Return [x, y] of the center of cell containing provided text 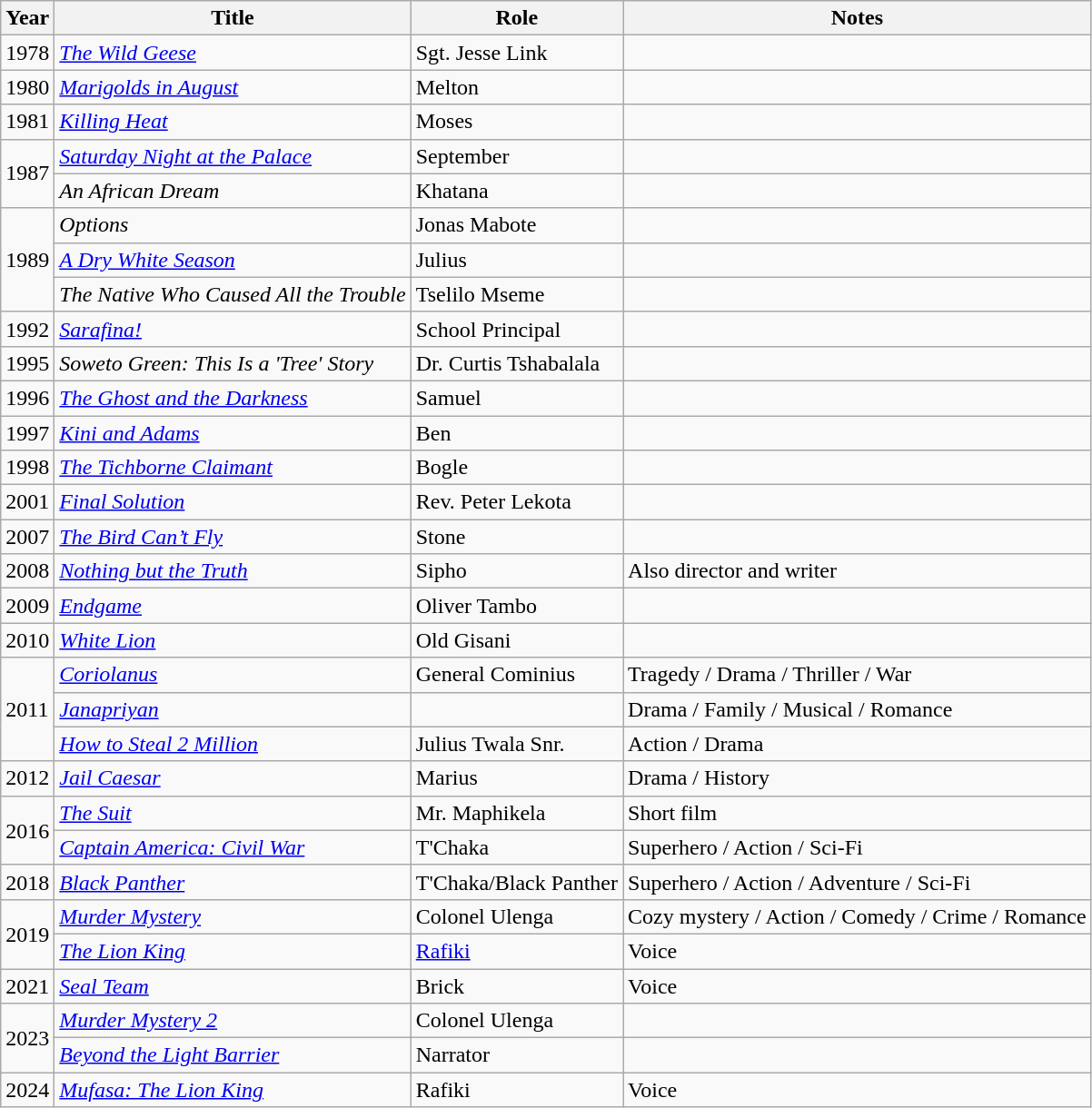
1987 [27, 173]
Nothing but the Truth [233, 571]
Tragedy / Drama / Thriller / War [858, 675]
Melton [516, 87]
Captain America: Civil War [233, 847]
Tselilo Mseme [516, 294]
2009 [27, 606]
Brick [516, 985]
Jonas Mabote [516, 225]
Superhero / Action / Sci-Fi [858, 847]
Marigolds in August [233, 87]
1978 [27, 53]
Short film [858, 813]
Janapriyan [233, 709]
2018 [27, 882]
1998 [27, 468]
Saturday Night at the Palace [233, 156]
Final Solution [233, 502]
Khatana [516, 191]
The Native Who Caused All the Trouble [233, 294]
Ben [516, 433]
Drama / History [858, 778]
Stone [516, 537]
Notes [858, 18]
The Bird Can’t Fly [233, 537]
2011 [27, 709]
The Lion King [233, 951]
Bogle [516, 468]
Also director and writer [858, 571]
2024 [27, 1090]
White Lion [233, 640]
1996 [27, 398]
Title [233, 18]
Superhero / Action / Adventure / Sci-Fi [858, 882]
Year [27, 18]
1992 [27, 329]
Old Gisani [516, 640]
Kini and Adams [233, 433]
1981 [27, 122]
2007 [27, 537]
Sipho [516, 571]
2008 [27, 571]
2019 [27, 934]
Endgame [233, 606]
Mufasa: The Lion King [233, 1090]
1989 [27, 260]
2023 [27, 1038]
The Wild Geese [233, 53]
Julius [516, 260]
Murder Mystery 2 [233, 1021]
Samuel [516, 398]
The Ghost and the Darkness [233, 398]
Oliver Tambo [516, 606]
School Principal [516, 329]
Role [516, 18]
The Tichborne Claimant [233, 468]
1980 [27, 87]
2012 [27, 778]
September [516, 156]
Julius Twala Snr. [516, 744]
Sarafina! [233, 329]
Murder Mystery [233, 916]
T'Chaka [516, 847]
Rev. Peter Lekota [516, 502]
An African Dream [233, 191]
How to Steal 2 Million [233, 744]
Mr. Maphikela [516, 813]
Narrator [516, 1055]
Black Panther [233, 882]
2021 [27, 985]
Beyond the Light Barrier [233, 1055]
Moses [516, 122]
2001 [27, 502]
Coriolanus [233, 675]
Drama / Family / Musical / Romance [858, 709]
Dr. Curtis Tshabalala [516, 363]
Action / Drama [858, 744]
The Suit [233, 813]
Sgt. Jesse Link [516, 53]
Jail Caesar [233, 778]
Seal Team [233, 985]
A Dry White Season [233, 260]
Killing Heat [233, 122]
Marius [516, 778]
Soweto Green: This Is a 'Tree' Story [233, 363]
Cozy mystery / Action / Comedy / Crime / Romance [858, 916]
T'Chaka/Black Panther [516, 882]
Options [233, 225]
1995 [27, 363]
2016 [27, 830]
General Cominius [516, 675]
2010 [27, 640]
1997 [27, 433]
